Locate the cell with the specified text and output its (x, y) center coordinate. 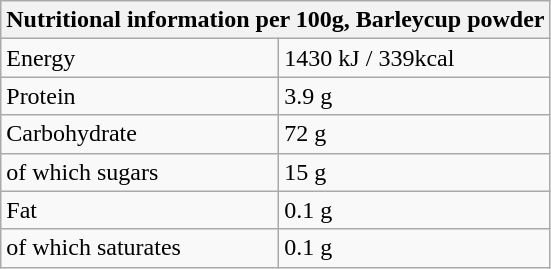
Fat (140, 210)
72 g (414, 134)
of which sugars (140, 172)
Energy (140, 58)
of which saturates (140, 248)
3.9 g (414, 96)
15 g (414, 172)
Carbohydrate (140, 134)
Protein (140, 96)
1430 kJ / 339kcal (414, 58)
Nutritional information per 100g, Barleycup powder (276, 20)
